Scan for the cell matching the given text and deliver its (X, Y) coordinate at center. 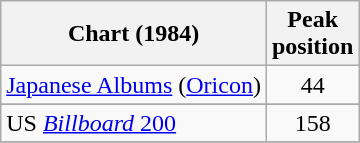
Japanese Albums (Oricon) (134, 85)
US Billboard 200 (134, 123)
44 (312, 85)
Peakposition (312, 34)
Chart (1984) (134, 34)
158 (312, 123)
